Locate the cell with the specified text and output its (X, Y) center coordinate. 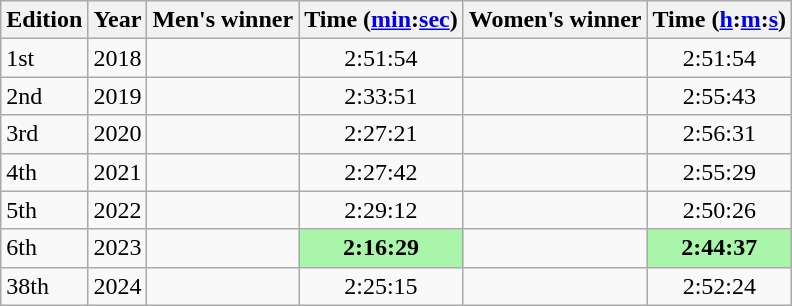
Edition (44, 20)
6th (44, 248)
2019 (118, 96)
1st (44, 58)
2:50:26 (720, 210)
Women's winner (555, 20)
Time (h:m:s) (720, 20)
2:56:31 (720, 134)
2:27:42 (382, 172)
2:25:15 (382, 286)
2021 (118, 172)
2023 (118, 248)
2022 (118, 210)
2:55:43 (720, 96)
Year (118, 20)
2018 (118, 58)
2024 (118, 286)
2020 (118, 134)
2:52:24 (720, 286)
3rd (44, 134)
2:33:51 (382, 96)
2nd (44, 96)
4th (44, 172)
Time (min:sec) (382, 20)
5th (44, 210)
2:55:29 (720, 172)
2:16:29 (382, 248)
2:29:12 (382, 210)
38th (44, 286)
2:44:37 (720, 248)
Men's winner (223, 20)
2:27:21 (382, 134)
